Detect which cell encompasses the target text, then output its (X, Y) center coordinate. 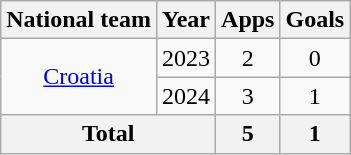
Apps (248, 20)
2024 (186, 96)
National team (79, 20)
Goals (315, 20)
Year (186, 20)
2023 (186, 58)
2 (248, 58)
0 (315, 58)
5 (248, 134)
Total (108, 134)
3 (248, 96)
Croatia (79, 77)
